Extract the (X, Y) coordinate from the center of the cell holding the provided text.  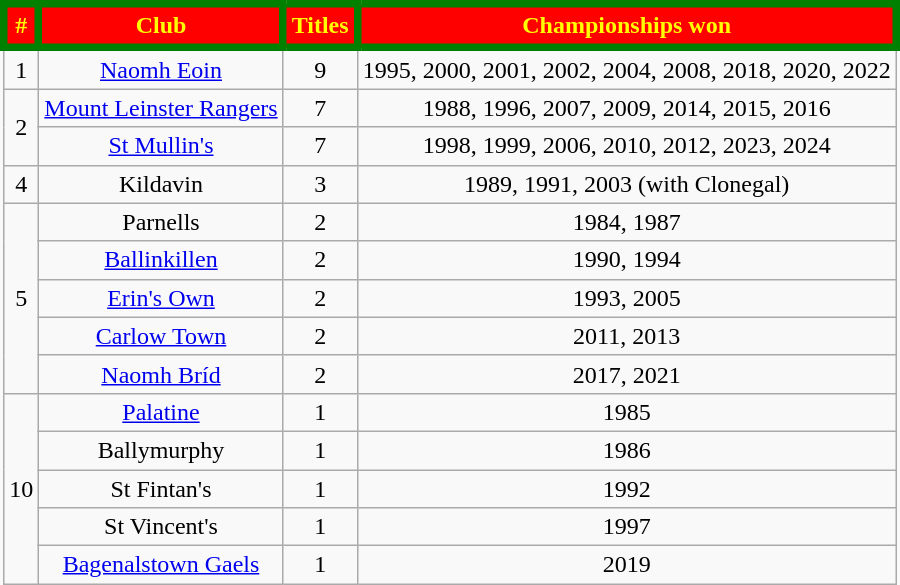
Ballinkillen (161, 260)
3 (320, 184)
# (22, 26)
Erin's Own (161, 298)
1984, 1987 (626, 222)
1992 (626, 489)
Kildavin (161, 184)
1998, 1999, 2006, 2010, 2012, 2023, 2024 (626, 146)
4 (22, 184)
Bagenalstown Gaels (161, 565)
1993, 2005 (626, 298)
10 (22, 488)
1995, 2000, 2001, 2002, 2004, 2008, 2018, 2020, 2022 (626, 68)
Parnells (161, 222)
2017, 2021 (626, 374)
St Vincent's (161, 527)
1990, 1994 (626, 260)
1986 (626, 450)
Club (161, 26)
Naomh Eoin (161, 68)
9 (320, 68)
5 (22, 298)
Naomh Bríd (161, 374)
1989, 1991, 2003 (with Clonegal) (626, 184)
Championships won (626, 26)
1997 (626, 527)
Titles (320, 26)
St Fintan's (161, 489)
1985 (626, 412)
St Mullin's (161, 146)
1988, 1996, 2007, 2009, 2014, 2015, 2016 (626, 108)
Carlow Town (161, 336)
2019 (626, 565)
Ballymurphy (161, 450)
Palatine (161, 412)
Mount Leinster Rangers (161, 108)
2011, 2013 (626, 336)
